Determine the [x, y] coordinate at the center of the cell enclosing the given text.  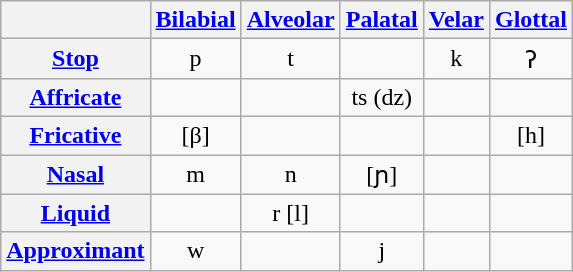
[h] [530, 135]
[β] [196, 135]
j [382, 251]
Fricative [76, 135]
t [290, 59]
Nasal [76, 174]
Stop [76, 59]
w [196, 251]
n [290, 174]
ʔ [530, 59]
ts (dz) [382, 97]
Affricate [76, 97]
Glottal [530, 20]
m [196, 174]
p [196, 59]
r [l] [290, 213]
Velar [456, 20]
Palatal [382, 20]
Bilabial [196, 20]
k [456, 59]
[ɲ] [382, 174]
Approximant [76, 251]
Alveolar [290, 20]
Liquid [76, 213]
